Return [x, y] of the center of cell containing provided text 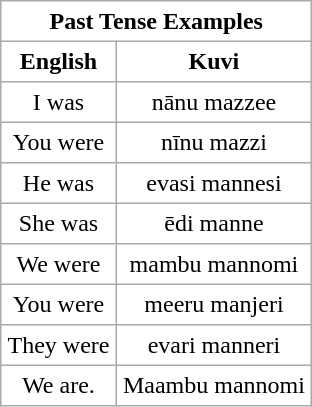
We were [58, 264]
She was [58, 223]
We are. [58, 385]
mambu mannomi [214, 264]
nānu mazzee [214, 102]
I was [58, 102]
Past Tense Examples [156, 21]
Kuvi [214, 61]
He was [58, 183]
Maambu mannomi [214, 385]
evari manneri [214, 345]
meeru manjeri [214, 304]
They were [58, 345]
English [58, 61]
evasi mannesi [214, 183]
ēdi manne [214, 223]
nīnu mazzi [214, 142]
